Search for the cell housing the specified text and yield its [x, y] center coordinate. 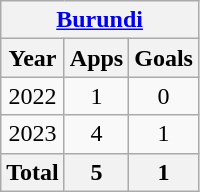
2023 [33, 134]
Year [33, 58]
Total [33, 172]
5 [96, 172]
Apps [96, 58]
0 [164, 96]
4 [96, 134]
Goals [164, 58]
Burundi [100, 20]
2022 [33, 96]
